Search for the cell housing the specified text and yield its [x, y] center coordinate. 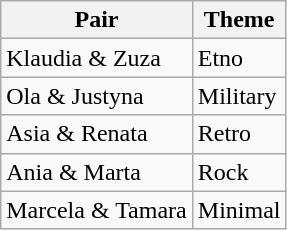
Minimal [239, 210]
Marcela & Tamara [97, 210]
Retro [239, 134]
Etno [239, 58]
Pair [97, 20]
Theme [239, 20]
Asia & Renata [97, 134]
Klaudia & Zuza [97, 58]
Ania & Marta [97, 172]
Military [239, 96]
Rock [239, 172]
Ola & Justyna [97, 96]
